Return the (X, Y) coordinate for the center point of the cell that contains the specified text.  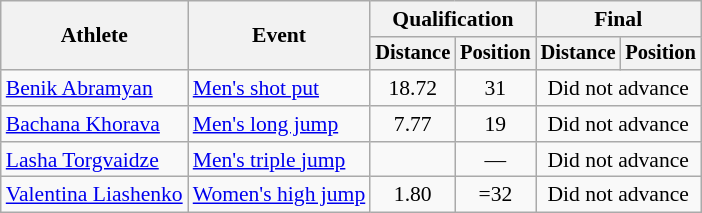
Athlete (94, 36)
Benik Abramyan (94, 88)
— (495, 160)
Lasha Torgvaidze (94, 160)
Men's shot put (280, 88)
18.72 (412, 88)
1.80 (412, 195)
=32 (495, 195)
19 (495, 124)
Event (280, 36)
31 (495, 88)
Men's triple jump (280, 160)
Men's long jump (280, 124)
Valentina Liashenko (94, 195)
Qualification (452, 19)
Bachana Khorava (94, 124)
7.77 (412, 124)
Women's high jump (280, 195)
Final (618, 19)
